Extract the [X, Y] coordinate from the center of the cell holding the provided text.  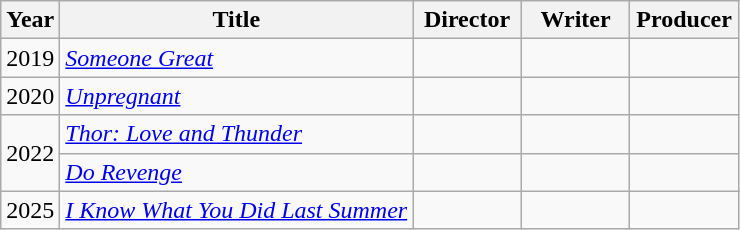
Year [30, 20]
I Know What You Did Last Summer [236, 210]
2019 [30, 58]
2022 [30, 153]
Title [236, 20]
2025 [30, 210]
Do Revenge [236, 172]
Producer [684, 20]
Someone Great [236, 58]
Unpregnant [236, 96]
Director [468, 20]
Thor: Love and Thunder [236, 134]
2020 [30, 96]
Writer [576, 20]
